From the cell containing the given text, extract its center point as (X, Y) coordinate. 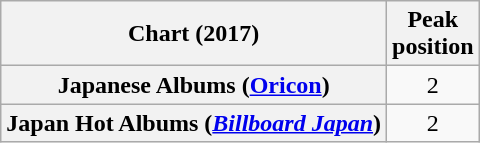
Japanese Albums (Oricon) (194, 85)
Japan Hot Albums (Billboard Japan) (194, 123)
Peakposition (433, 34)
Chart (2017) (194, 34)
